Return (x, y) of the center of cell containing provided text 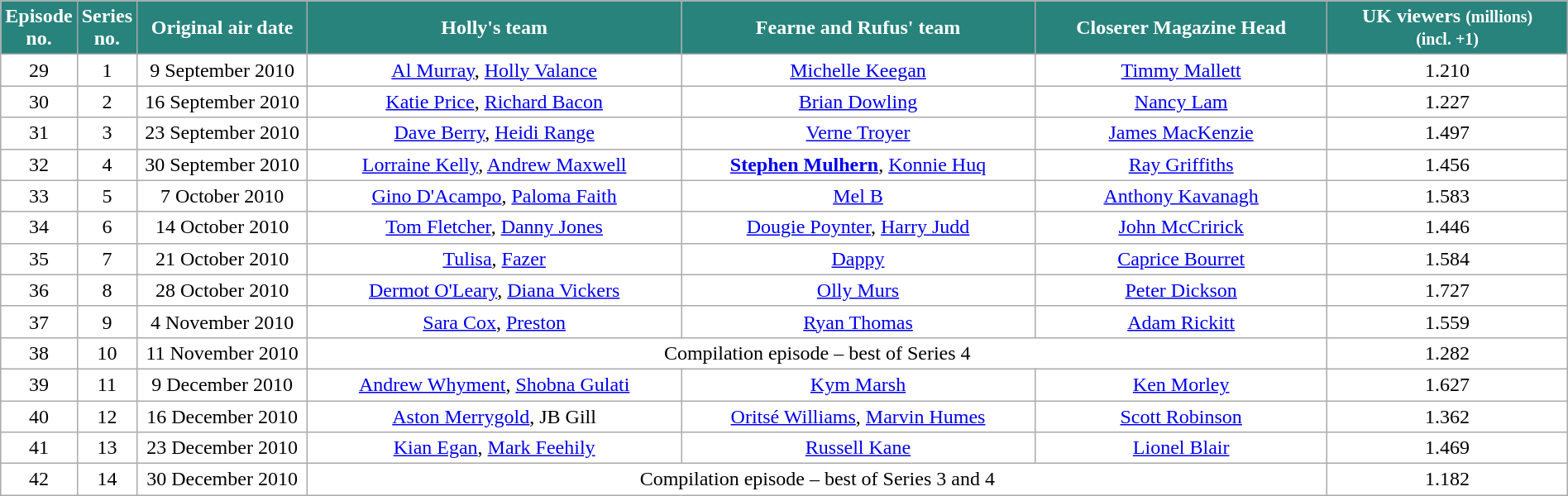
1.583 (1447, 196)
34 (39, 227)
1.282 (1447, 353)
11 November 2010 (222, 353)
Andrew Whyment, Shobna Gulati (495, 384)
Seriesno. (107, 28)
1.227 (1447, 102)
Oritsé Williams, Marvin Humes (858, 416)
1.497 (1447, 133)
Gino D'Acampo, Paloma Faith (495, 196)
1.446 (1447, 227)
12 (107, 416)
4 November 2010 (222, 322)
10 (107, 353)
9 (107, 322)
Compilation episode – best of Series 3 and 4 (817, 479)
42 (39, 479)
1.727 (1447, 290)
Brian Dowling (858, 102)
31 (39, 133)
Michelle Keegan (858, 70)
Dave Berry, Heidi Range (495, 133)
Russell Kane (858, 448)
1 (107, 70)
Olly Murs (858, 290)
Dougie Poynter, Harry Judd (858, 227)
Adam Rickitt (1181, 322)
Sara Cox, Preston (495, 322)
Tulisa, Fazer (495, 259)
32 (39, 165)
Nancy Lam (1181, 102)
38 (39, 353)
Timmy Mallett (1181, 70)
Dappy (858, 259)
11 (107, 384)
Ray Griffiths (1181, 165)
James MacKenzie (1181, 133)
35 (39, 259)
14 October 2010 (222, 227)
1.584 (1447, 259)
21 October 2010 (222, 259)
Scott Robinson (1181, 416)
Lorraine Kelly, Andrew Maxwell (495, 165)
30 December 2010 (222, 479)
36 (39, 290)
28 October 2010 (222, 290)
Lionel Blair (1181, 448)
8 (107, 290)
Aston Merrygold, JB Gill (495, 416)
7 October 2010 (222, 196)
5 (107, 196)
3 (107, 133)
Fearne and Rufus' team (858, 28)
Original air date (222, 28)
Mel B (858, 196)
Compilation episode – best of Series 4 (817, 353)
1.559 (1447, 322)
Peter Dickson (1181, 290)
30 September 2010 (222, 165)
9 September 2010 (222, 70)
13 (107, 448)
1.210 (1447, 70)
7 (107, 259)
1.627 (1447, 384)
UK viewers (millions)(incl. +1) (1447, 28)
Closerer Magazine Head (1181, 28)
John McCririck (1181, 227)
23 September 2010 (222, 133)
1.182 (1447, 479)
Ken Morley (1181, 384)
Episodeno. (39, 28)
Katie Price, Richard Bacon (495, 102)
40 (39, 416)
37 (39, 322)
16 September 2010 (222, 102)
Caprice Bourret (1181, 259)
1.362 (1447, 416)
33 (39, 196)
Ryan Thomas (858, 322)
16 December 2010 (222, 416)
6 (107, 227)
Dermot O'Leary, Diana Vickers (495, 290)
1.469 (1447, 448)
29 (39, 70)
2 (107, 102)
Stephen Mulhern, Konnie Huq (858, 165)
Anthony Kavanagh (1181, 196)
Al Murray, Holly Valance (495, 70)
Kym Marsh (858, 384)
14 (107, 479)
Verne Troyer (858, 133)
4 (107, 165)
9 December 2010 (222, 384)
41 (39, 448)
Holly's team (495, 28)
23 December 2010 (222, 448)
Kian Egan, Mark Feehily (495, 448)
39 (39, 384)
1.456 (1447, 165)
Tom Fletcher, Danny Jones (495, 227)
30 (39, 102)
